Capture the cell that displays the provided text and extract its [X, Y] central coordinate. 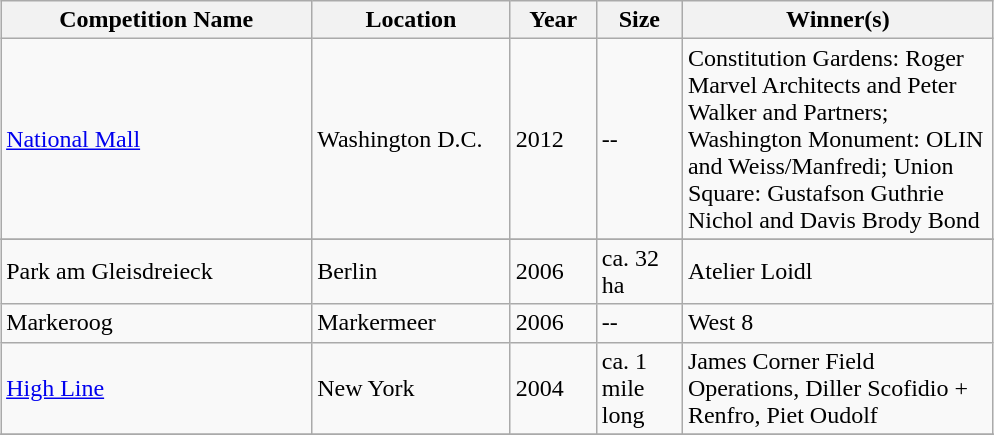
Markeroog [156, 323]
National Mall [156, 139]
Park am Gleisdreieck [156, 272]
Location [412, 20]
2012 [553, 139]
New York [412, 388]
Size [639, 20]
Atelier Loidl [838, 272]
Berlin [412, 272]
Washington D.C. [412, 139]
ca. 32 ha [639, 272]
ca. 1 mile long [639, 388]
Year [553, 20]
James Corner Field Operations, Diller Scofidio + Renfro, Piet Oudolf [838, 388]
Winner(s) [838, 20]
Competition Name [156, 20]
West 8 [838, 323]
High Line [156, 388]
2004 [553, 388]
Markermeer [412, 323]
